From the cell containing the given text, extract its center point as (X, Y) coordinate. 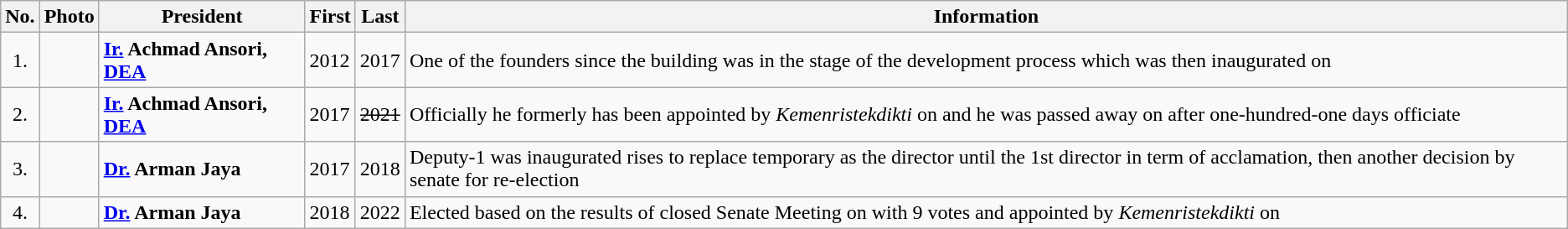
Officially he formerly has been appointed by Kemenristekdikti on and he was passed away on after one-hundred-one days officiate (986, 114)
2012 (330, 60)
Photo (69, 17)
4. (20, 212)
First (330, 17)
1. (20, 60)
President (202, 17)
Last (380, 17)
One of the founders since the building was in the stage of the development process which was then inaugurated on (986, 60)
3. (20, 169)
Elected based on the results of closed Senate Meeting on with 9 votes and appointed by Kemenristekdikti on (986, 212)
2. (20, 114)
No. (20, 17)
2022 (380, 212)
2021 (380, 114)
Information (986, 17)
